Return [X, Y] of the center of cell containing provided text 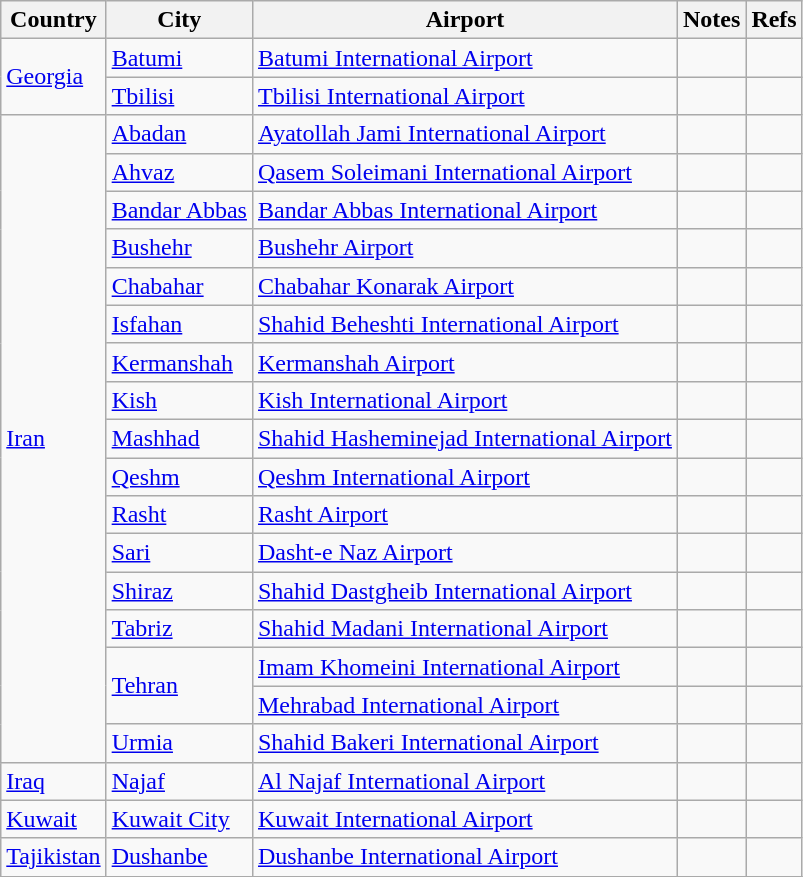
City [179, 20]
Bushehr [179, 248]
Tbilisi International Airport [464, 96]
Iraq [54, 781]
Batumi [179, 58]
Al Najaf International Airport [464, 781]
Dushanbe [179, 857]
Qasem Soleimani International Airport [464, 172]
Notes [711, 20]
Ayatollah Jami International Airport [464, 134]
Batumi International Airport [464, 58]
Kish International Airport [464, 400]
Refs [774, 20]
Imam Khomeini International Airport [464, 667]
Shahid Dastgheib International Airport [464, 591]
Rasht Airport [464, 515]
Mashhad [179, 438]
Iran [54, 438]
Kermanshah [179, 362]
Shahid Madani International Airport [464, 629]
Kuwait City [179, 819]
Shahid Bakeri International Airport [464, 743]
Kuwait [54, 819]
Kuwait International Airport [464, 819]
Mehrabad International Airport [464, 705]
Georgia [54, 77]
Qeshm [179, 477]
Shiraz [179, 591]
Urmia [179, 743]
Kermanshah Airport [464, 362]
Chabahar [179, 286]
Qeshm International Airport [464, 477]
Tabriz [179, 629]
Kish [179, 400]
Isfahan [179, 324]
Najaf [179, 781]
Shahid Beheshti International Airport [464, 324]
Ahvaz [179, 172]
Chabahar Konarak Airport [464, 286]
Dasht-e Naz Airport [464, 553]
Bushehr Airport [464, 248]
Rasht [179, 515]
Abadan [179, 134]
Sari [179, 553]
Country [54, 20]
Bandar Abbas International Airport [464, 210]
Airport [464, 20]
Bandar Abbas [179, 210]
Tajikistan [54, 857]
Tehran [179, 686]
Tbilisi [179, 96]
Shahid Hasheminejad International Airport [464, 438]
Dushanbe International Airport [464, 857]
